Locate the cell with the specified text and output its [x, y] center coordinate. 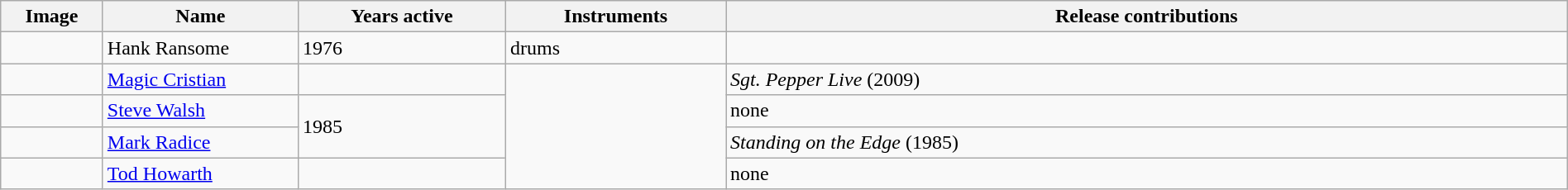
Sgt. Pepper Live (2009) [1147, 79]
Mark Radice [200, 142]
Standing on the Edge (1985) [1147, 142]
drums [615, 48]
Image [52, 17]
Release contributions [1147, 17]
Hank Ransome [200, 48]
1976 [402, 48]
1985 [402, 126]
Name [200, 17]
Steve Walsh [200, 111]
Years active [402, 17]
Instruments [615, 17]
Magic Cristian [200, 79]
Tod Howarth [200, 173]
